Return the [X, Y] coordinate for the center point of the cell that contains the specified text.  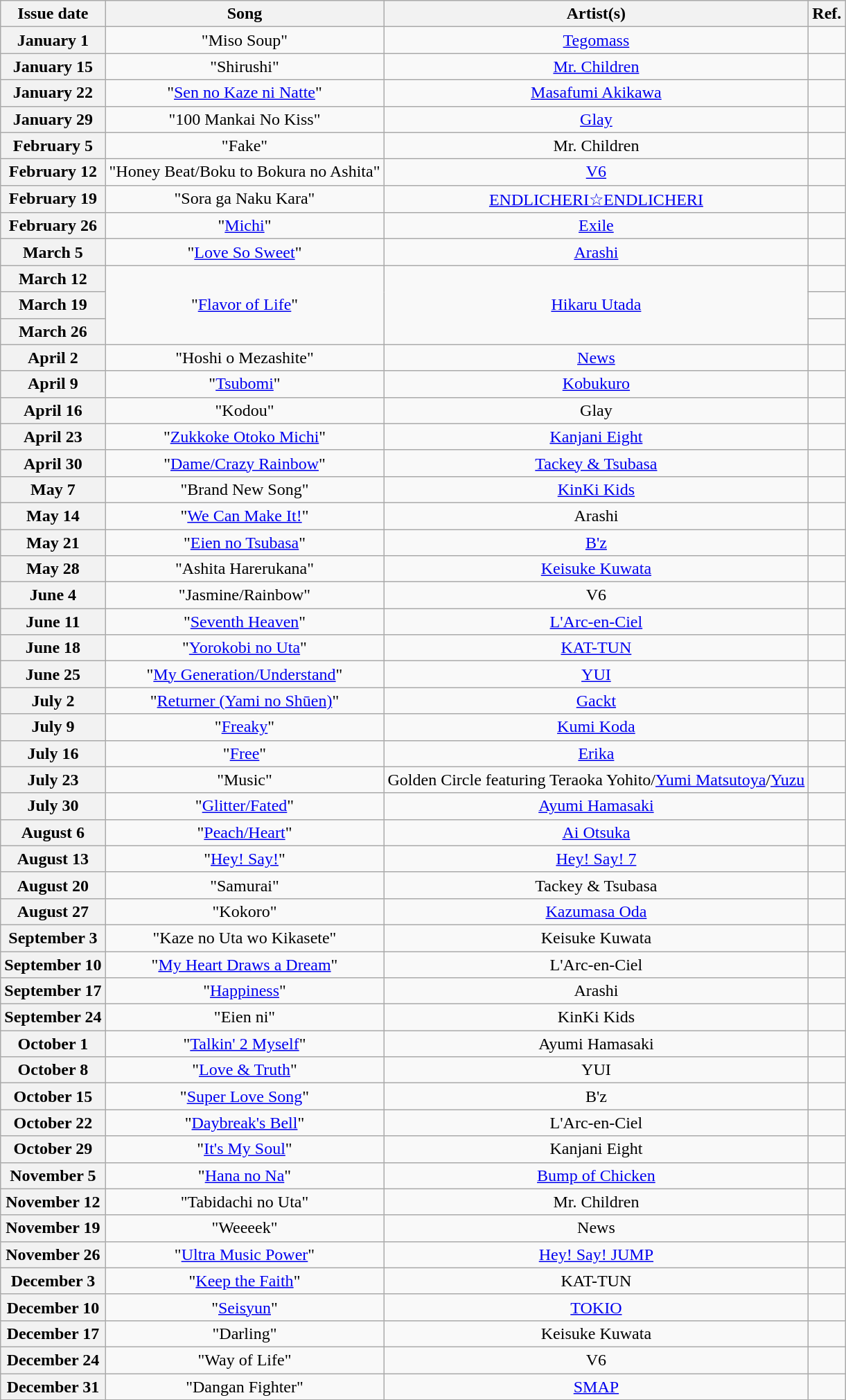
January 29 [53, 119]
"Returner (Yami no Shūen)" [245, 701]
March 5 [53, 252]
May 28 [53, 569]
May 14 [53, 516]
"Shirushi" [245, 67]
Tegomass [596, 40]
"Love & Truth" [245, 1070]
July 2 [53, 701]
"Ultra Music Power" [245, 1254]
June 11 [53, 622]
"Free" [245, 753]
"Peach/Heart" [245, 832]
"Daybreak's Bell" [245, 1123]
February 5 [53, 146]
"Seventh Heaven" [245, 622]
"Love So Sweet" [245, 252]
Ai Otsuka [596, 832]
"Freaky" [245, 727]
"Tsubomi" [245, 384]
March 12 [53, 279]
"Dame/Crazy Rainbow" [245, 463]
"Darling" [245, 1333]
May 21 [53, 543]
June 18 [53, 648]
"Hoshi o Mezashite" [245, 358]
Hey! Say! JUMP [596, 1254]
March 26 [53, 331]
October 15 [53, 1096]
April 2 [53, 358]
"My Heart Draws a Dream" [245, 964]
July 16 [53, 753]
"Weeeek" [245, 1228]
January 15 [53, 67]
Exile [596, 226]
June 25 [53, 674]
"Eien no Tsubasa" [245, 543]
Kumi Koda [596, 727]
October 22 [53, 1123]
"We Can Make It!" [245, 516]
June 4 [53, 595]
July 30 [53, 806]
September 3 [53, 938]
TOKIO [596, 1307]
December 31 [53, 1387]
March 19 [53, 305]
Issue date [53, 14]
"Fake" [245, 146]
"Keep the Faith" [245, 1281]
Erika [596, 753]
November 5 [53, 1175]
"Eien ni" [245, 1017]
Bump of Chicken [596, 1175]
Kazumasa Oda [596, 911]
"Music" [245, 780]
"Miso Soup" [245, 40]
"It's My Soul" [245, 1149]
November 19 [53, 1228]
January 22 [53, 93]
"Jasmine/Rainbow" [245, 595]
"Tabidachi no Uta" [245, 1202]
Golden Circle featuring Teraoka Yohito/Yumi Matsutoya/Yuzu [596, 780]
"Honey Beat/Boku to Bokura no Ashita" [245, 172]
Gackt [596, 701]
February 19 [53, 199]
February 12 [53, 172]
"Seisyun" [245, 1307]
"Way of Life" [245, 1360]
"Brand New Song" [245, 489]
July 9 [53, 727]
"Kokoro" [245, 911]
September 17 [53, 991]
"Zukkoke Otoko Michi" [245, 437]
SMAP [596, 1387]
"Hey! Say!" [245, 859]
September 10 [53, 964]
"Happiness" [245, 991]
"Ashita Harerukana" [245, 569]
August 6 [53, 832]
August 27 [53, 911]
May 7 [53, 489]
Ref. [827, 14]
Song [245, 14]
November 26 [53, 1254]
"Michi" [245, 226]
Masafumi Akikawa [596, 93]
September 24 [53, 1017]
"My Generation/Understand" [245, 674]
April 23 [53, 437]
Artist(s) [596, 14]
"Dangan Fighter" [245, 1387]
April 9 [53, 384]
"Glitter/Fated" [245, 806]
Kobukuro [596, 384]
February 26 [53, 226]
"100 Mankai No Kiss" [245, 119]
August 20 [53, 885]
"Yorokobi no Uta" [245, 648]
"Hana no Na" [245, 1175]
November 12 [53, 1202]
"Flavor of Life" [245, 305]
ENDLICHERI☆ENDLICHERI [596, 199]
"Samurai" [245, 885]
December 24 [53, 1360]
Hey! Say! 7 [596, 859]
"Kodou" [245, 410]
April 16 [53, 410]
"Super Love Song" [245, 1096]
"Sen no Kaze ni Natte" [245, 93]
December 10 [53, 1307]
Hikaru Utada [596, 305]
January 1 [53, 40]
April 30 [53, 463]
July 23 [53, 780]
"Sora ga Naku Kara" [245, 199]
"Talkin' 2 Myself" [245, 1044]
October 8 [53, 1070]
October 1 [53, 1044]
December 3 [53, 1281]
December 17 [53, 1333]
October 29 [53, 1149]
August 13 [53, 859]
"Kaze no Uta wo Kikasete" [245, 938]
